Extract the (X, Y) coordinate from the center of the cell holding the provided text.  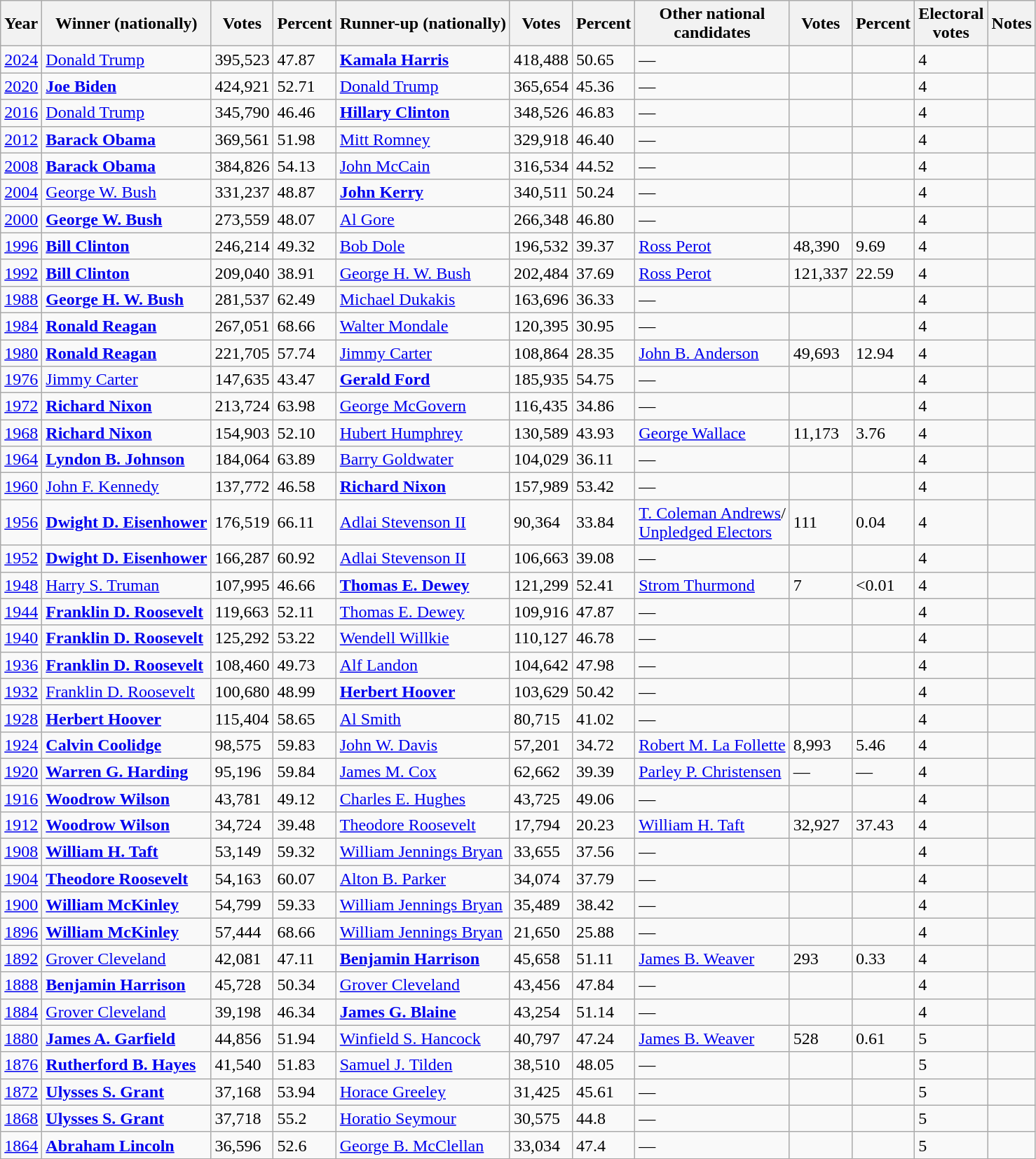
39.48 (304, 825)
1900 (21, 905)
Horatio Seymour (423, 1118)
Winner (nationally) (126, 24)
Winfield S. Hancock (423, 1038)
49,693 (820, 352)
46.78 (603, 638)
196,532 (541, 246)
51.98 (304, 139)
38.42 (603, 905)
104,029 (541, 460)
39.08 (603, 558)
125,292 (243, 638)
34,724 (243, 825)
1976 (21, 380)
George B. McClellan (423, 1145)
41.02 (603, 718)
36,596 (243, 1145)
1884 (21, 1012)
Notes (1011, 24)
2004 (21, 193)
53.22 (304, 638)
121,299 (541, 585)
100,680 (243, 692)
John Kerry (423, 193)
39,198 (243, 1012)
57,201 (541, 745)
119,663 (243, 612)
53,149 (243, 852)
1892 (21, 959)
1864 (21, 1145)
3.76 (883, 433)
Abraham Lincoln (126, 1145)
48.05 (603, 1065)
Calvin Coolidge (126, 745)
60.92 (304, 558)
48.87 (304, 193)
157,989 (541, 486)
35,489 (541, 905)
106,663 (541, 558)
50.34 (304, 985)
Charles E. Hughes (423, 798)
51.94 (304, 1038)
185,935 (541, 380)
1992 (21, 273)
49.06 (603, 798)
34.72 (603, 745)
Samuel J. Tilden (423, 1065)
32,927 (820, 825)
Wendell Willkie (423, 638)
1948 (21, 585)
62.49 (304, 299)
1880 (21, 1038)
30.95 (603, 326)
51.11 (603, 959)
424,921 (243, 86)
34,074 (541, 879)
46.34 (304, 1012)
Gerald Ford (423, 380)
John McCain (423, 166)
365,654 (541, 86)
95,196 (243, 771)
49.32 (304, 246)
Bob Dole (423, 246)
120,395 (541, 326)
59.32 (304, 852)
Warren G. Harding (126, 771)
46.83 (603, 113)
37,718 (243, 1118)
37.43 (883, 825)
54.13 (304, 166)
51.83 (304, 1065)
50.42 (603, 692)
52.6 (304, 1145)
Other nationalcandidates (712, 24)
T. Coleman Andrews/Unpledged Electors (712, 523)
340,511 (541, 193)
63.89 (304, 460)
1972 (21, 406)
1988 (21, 299)
45.61 (603, 1092)
90,364 (541, 523)
54,799 (243, 905)
130,589 (541, 433)
80,715 (541, 718)
418,488 (541, 60)
1980 (21, 352)
33,655 (541, 852)
48.07 (304, 219)
2016 (21, 113)
58.65 (304, 718)
369,561 (243, 139)
163,696 (541, 299)
1964 (21, 460)
1936 (21, 665)
54.75 (603, 380)
46.80 (603, 219)
36.11 (603, 460)
9.69 (883, 246)
Alf Landon (423, 665)
1928 (21, 718)
44.52 (603, 166)
213,724 (243, 406)
21,650 (541, 932)
53.94 (304, 1092)
209,040 (243, 273)
108,864 (541, 352)
43,725 (541, 798)
62,662 (541, 771)
147,635 (243, 380)
22.59 (883, 273)
121,337 (820, 273)
46.58 (304, 486)
48,390 (820, 246)
316,534 (541, 166)
James A. Garfield (126, 1038)
Rutherford B. Hayes (126, 1065)
39.37 (603, 246)
1956 (21, 523)
12.94 (883, 352)
1872 (21, 1092)
1920 (21, 771)
2000 (21, 219)
Alton B. Parker (423, 879)
20.23 (603, 825)
30,575 (541, 1118)
38,510 (541, 1065)
Barry Goldwater (423, 460)
Electoralvotes (951, 24)
John F. Kennedy (126, 486)
37.69 (603, 273)
384,826 (243, 166)
Harry S. Truman (126, 585)
43.93 (603, 433)
Parley P. Christensen (712, 771)
37,168 (243, 1092)
57.74 (304, 352)
46.40 (603, 139)
103,629 (541, 692)
42,081 (243, 959)
293 (820, 959)
43,254 (541, 1012)
28.35 (603, 352)
2024 (21, 60)
31,425 (541, 1092)
Lyndon B. Johnson (126, 460)
33.84 (603, 523)
348,526 (541, 113)
107,995 (243, 585)
50.65 (603, 60)
59.83 (304, 745)
395,523 (243, 60)
Joe Biden (126, 86)
1908 (21, 852)
40,797 (541, 1038)
43,456 (541, 985)
George Wallace (712, 433)
1916 (21, 798)
49.73 (304, 665)
George McGovern (423, 406)
53.42 (603, 486)
50.24 (603, 193)
44.8 (603, 1118)
52.11 (304, 612)
<0.01 (883, 585)
1876 (21, 1065)
528 (820, 1038)
41,540 (243, 1065)
1932 (21, 692)
46.46 (304, 113)
1984 (21, 326)
Strom Thurmond (712, 585)
36.33 (603, 299)
0.04 (883, 523)
James M. Cox (423, 771)
Hubert Humphrey (423, 433)
47.24 (603, 1038)
45.36 (603, 86)
37.56 (603, 852)
1912 (21, 825)
137,772 (243, 486)
John W. Davis (423, 745)
63.98 (304, 406)
221,705 (243, 352)
1924 (21, 745)
47.4 (603, 1145)
33,034 (541, 1145)
39.39 (603, 771)
1868 (21, 1118)
17,794 (541, 825)
Runner-up (nationally) (423, 24)
273,559 (243, 219)
47.98 (603, 665)
Hillary Clinton (423, 113)
246,214 (243, 246)
1996 (21, 246)
116,435 (541, 406)
104,642 (541, 665)
98,575 (243, 745)
345,790 (243, 113)
0.61 (883, 1038)
Al Smith (423, 718)
8,993 (820, 745)
34.86 (603, 406)
Al Gore (423, 219)
John B. Anderson (712, 352)
202,484 (541, 273)
54,163 (243, 879)
59.33 (304, 905)
66.11 (304, 523)
111 (820, 523)
184,064 (243, 460)
59.84 (304, 771)
Mitt Romney (423, 139)
49.12 (304, 798)
1968 (21, 433)
25.88 (603, 932)
2012 (21, 139)
37.79 (603, 879)
52.41 (603, 585)
Walter Mondale (423, 326)
281,537 (243, 299)
60.07 (304, 879)
55.2 (304, 1118)
110,127 (541, 638)
Horace Greeley (423, 1092)
2020 (21, 86)
154,903 (243, 433)
1940 (21, 638)
1888 (21, 985)
47.11 (304, 959)
51.14 (603, 1012)
43,781 (243, 798)
1952 (21, 558)
48.99 (304, 692)
45,728 (243, 985)
38.91 (304, 273)
7 (820, 585)
Robert M. La Follette (712, 745)
47.84 (603, 985)
329,918 (541, 139)
115,404 (243, 718)
1960 (21, 486)
44,856 (243, 1038)
45,658 (541, 959)
1904 (21, 879)
331,237 (243, 193)
52.10 (304, 433)
James G. Blaine (423, 1012)
2008 (21, 166)
266,348 (541, 219)
267,051 (243, 326)
57,444 (243, 932)
0.33 (883, 959)
Year (21, 24)
176,519 (243, 523)
11,173 (820, 433)
108,460 (243, 665)
Kamala Harris (423, 60)
Michael Dukakis (423, 299)
43.47 (304, 380)
166,287 (243, 558)
1944 (21, 612)
109,916 (541, 612)
46.66 (304, 585)
1896 (21, 932)
5.46 (883, 745)
52.71 (304, 86)
